Provide the (X, Y) coordinate of the cell's center where the given text is located.  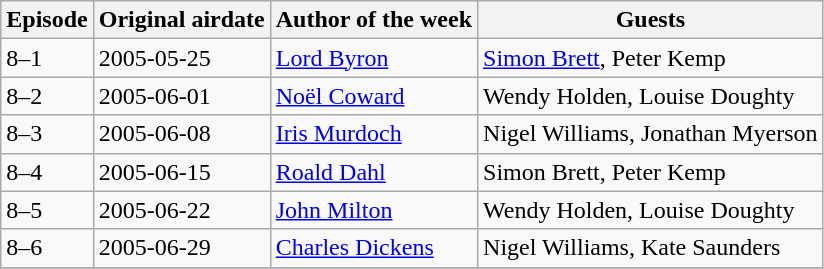
2005-06-22 (182, 210)
2005-06-29 (182, 248)
Noël Coward (374, 96)
Author of the week (374, 20)
Nigel Williams, Jonathan Myerson (651, 134)
Lord Byron (374, 58)
Original airdate (182, 20)
2005-06-01 (182, 96)
Guests (651, 20)
8–3 (47, 134)
8–6 (47, 248)
2005-06-15 (182, 172)
2005-05-25 (182, 58)
John Milton (374, 210)
8–1 (47, 58)
Episode (47, 20)
8–2 (47, 96)
8–5 (47, 210)
Nigel Williams, Kate Saunders (651, 248)
2005-06-08 (182, 134)
Charles Dickens (374, 248)
8–4 (47, 172)
Iris Murdoch (374, 134)
Roald Dahl (374, 172)
